Return the [x, y] coordinate for the center point of the cell that contains the specified text.  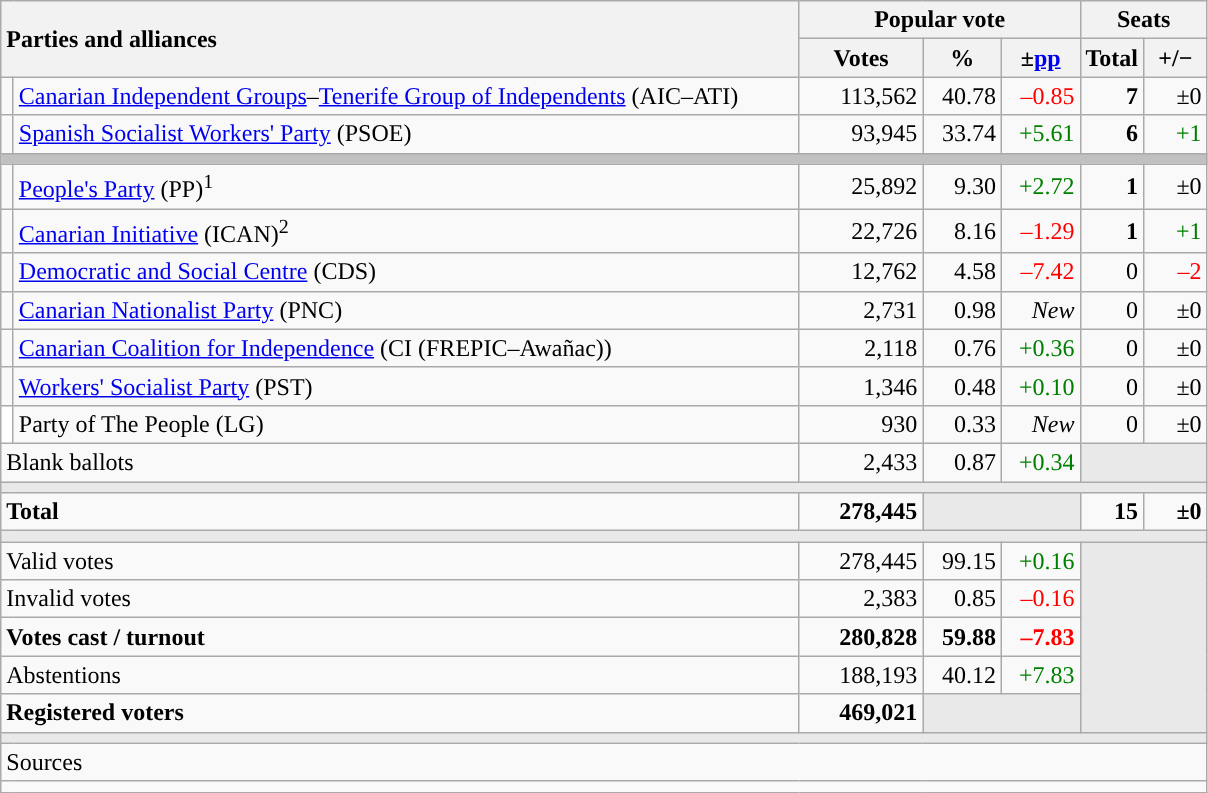
Parties and alliances [400, 39]
Popular vote [940, 20]
+0.36 [1040, 348]
–0.16 [1040, 599]
Canarian Nationalist Party (PNC) [406, 310]
Votes cast / turnout [400, 637]
280,828 [861, 637]
1,346 [861, 386]
Registered voters [400, 713]
+5.61 [1040, 134]
Spanish Socialist Workers' Party (PSOE) [406, 134]
469,021 [861, 713]
+0.10 [1040, 386]
–0.85 [1040, 96]
Workers' Socialist Party (PST) [406, 386]
Invalid votes [400, 599]
22,726 [861, 232]
Sources [604, 762]
4.58 [962, 272]
25,892 [861, 186]
–7.42 [1040, 272]
33.74 [962, 134]
% [962, 58]
8.16 [962, 232]
6 [1112, 134]
+0.16 [1040, 561]
15 [1112, 512]
7 [1112, 96]
+7.83 [1040, 675]
Democratic and Social Centre (CDS) [406, 272]
93,945 [861, 134]
–1.29 [1040, 232]
Valid votes [400, 561]
Canarian Independent Groups–Tenerife Group of Independents (AIC–ATI) [406, 96]
9.30 [962, 186]
2,433 [861, 462]
12,762 [861, 272]
2,731 [861, 310]
+/− [1176, 58]
Canarian Initiative (ICAN)2 [406, 232]
+2.72 [1040, 186]
930 [861, 424]
Party of The People (LG) [406, 424]
0.85 [962, 599]
Votes [861, 58]
Seats [1144, 20]
0.76 [962, 348]
Canarian Coalition for Independence (CI (FREPIC–Awañac)) [406, 348]
59.88 [962, 637]
0.48 [962, 386]
2,383 [861, 599]
99.15 [962, 561]
0.87 [962, 462]
0.98 [962, 310]
113,562 [861, 96]
40.12 [962, 675]
–7.83 [1040, 637]
Abstentions [400, 675]
–2 [1176, 272]
0.33 [962, 424]
188,193 [861, 675]
Blank ballots [400, 462]
+0.34 [1040, 462]
40.78 [962, 96]
±pp [1040, 58]
People's Party (PP)1 [406, 186]
2,118 [861, 348]
